Identify which cell holds the provided text, then report its (X, Y) central coordinate. 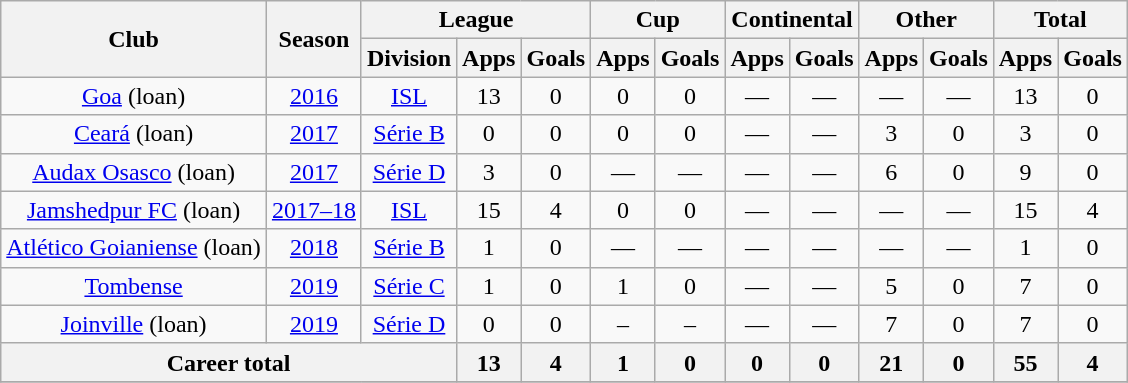
Joinville (loan) (134, 324)
Season (314, 39)
21 (891, 362)
Continental (792, 20)
2017–18 (314, 210)
5 (891, 286)
Série C (408, 286)
Cup (658, 20)
Club (134, 39)
2018 (314, 248)
Other (926, 20)
Total (1060, 20)
2016 (314, 96)
Division (408, 58)
Tombense (134, 286)
League (476, 20)
55 (1025, 362)
Jamshedpur FC (loan) (134, 210)
Ceará (loan) (134, 134)
Career total (229, 362)
Audax Osasco (loan) (134, 172)
9 (1025, 172)
Atlético Goianiense (loan) (134, 248)
6 (891, 172)
Goa (loan) (134, 96)
